Extract the [x, y] coordinate from the center of the cell holding the provided text.  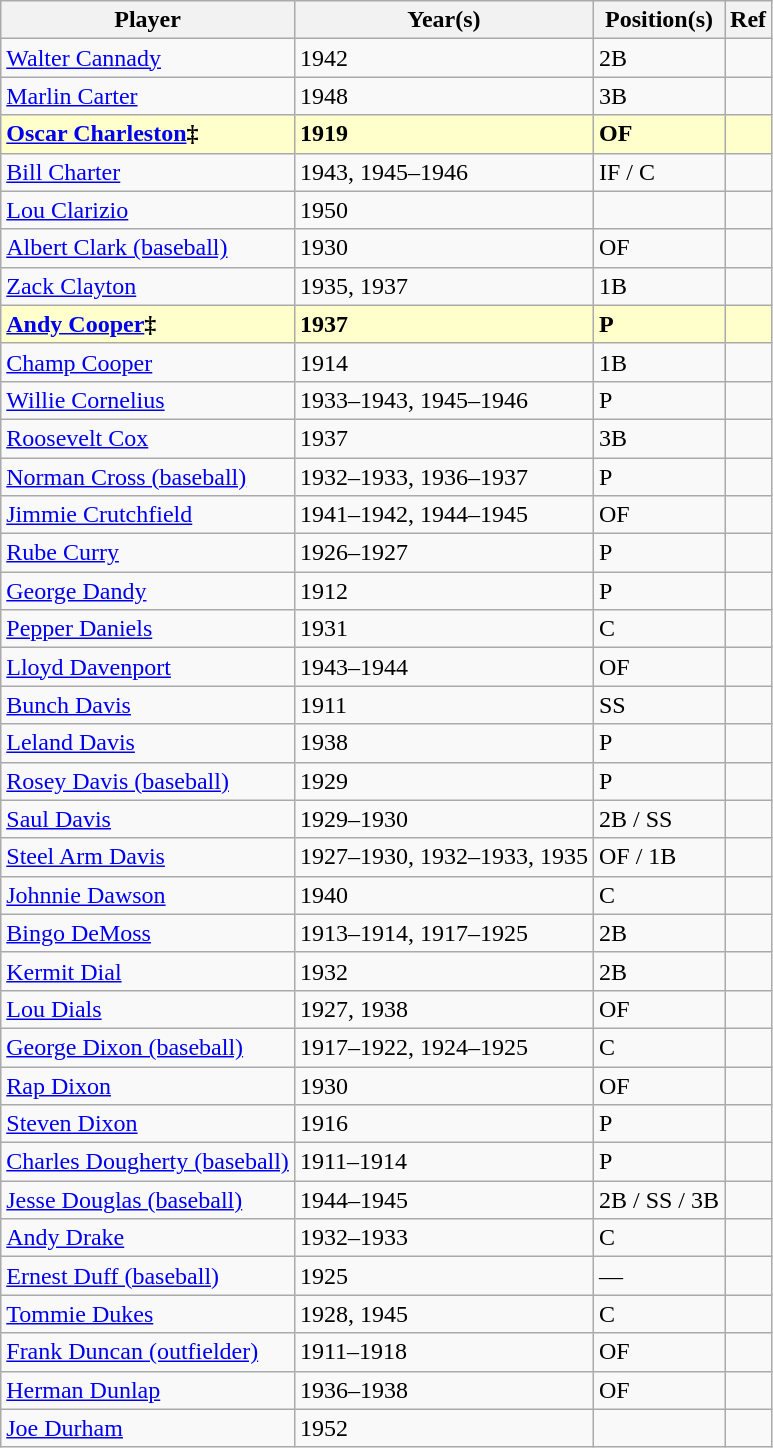
Frank Duncan (outfielder) [148, 1352]
1950 [444, 210]
Walter Cannady [148, 58]
1914 [444, 362]
1948 [444, 96]
Bingo DeMoss [148, 933]
1925 [444, 1276]
SS [658, 705]
1928, 1945 [444, 1314]
1936–1938 [444, 1390]
Pepper Daniels [148, 629]
Herman Dunlap [148, 1390]
Oscar Charleston‡ [148, 134]
1926–1927 [444, 553]
Bunch Davis [148, 705]
Tommie Dukes [148, 1314]
2B / SS / 3B [658, 1200]
Marlin Carter [148, 96]
1929–1930 [444, 819]
1913–1914, 1917–1925 [444, 933]
Steel Arm Davis [148, 857]
1943, 1945–1946 [444, 172]
Saul Davis [148, 819]
Joe Durham [148, 1428]
Lou Dials [148, 1009]
1927–1930, 1932–1933, 1935 [444, 857]
1911–1914 [444, 1162]
Willie Cornelius [148, 400]
1933–1943, 1945–1946 [444, 400]
OF / 1B [658, 857]
Albert Clark (baseball) [148, 248]
1911–1918 [444, 1352]
1935, 1937 [444, 286]
1941–1942, 1944–1945 [444, 515]
Charles Dougherty (baseball) [148, 1162]
Lou Clarizio [148, 210]
1931 [444, 629]
Ernest Duff (baseball) [148, 1276]
Rube Curry [148, 553]
Kermit Dial [148, 971]
1952 [444, 1428]
1916 [444, 1124]
1912 [444, 591]
Johnnie Dawson [148, 895]
1938 [444, 743]
Bill Charter [148, 172]
1943–1944 [444, 667]
1942 [444, 58]
Champ Cooper [148, 362]
Andy Drake [148, 1238]
George Dandy [148, 591]
Leland Davis [148, 743]
Andy Cooper‡ [148, 324]
Jimmie Crutchfield [148, 515]
Norman Cross (baseball) [148, 477]
Ref [748, 20]
Position(s) [658, 20]
Player [148, 20]
— [658, 1276]
Rosey Davis (baseball) [148, 781]
Jesse Douglas (baseball) [148, 1200]
Zack Clayton [148, 286]
George Dixon (baseball) [148, 1047]
Steven Dixon [148, 1124]
1932 [444, 971]
1917–1922, 1924–1925 [444, 1047]
1929 [444, 781]
Lloyd Davenport [148, 667]
1927, 1938 [444, 1009]
Rap Dixon [148, 1085]
Year(s) [444, 20]
Roosevelt Cox [148, 438]
1932–1933, 1936–1937 [444, 477]
1944–1945 [444, 1200]
1911 [444, 705]
2B / SS [658, 819]
1919 [444, 134]
1932–1933 [444, 1238]
1940 [444, 895]
IF / C [658, 172]
